Identify which cell holds the provided text, then report its [x, y] central coordinate. 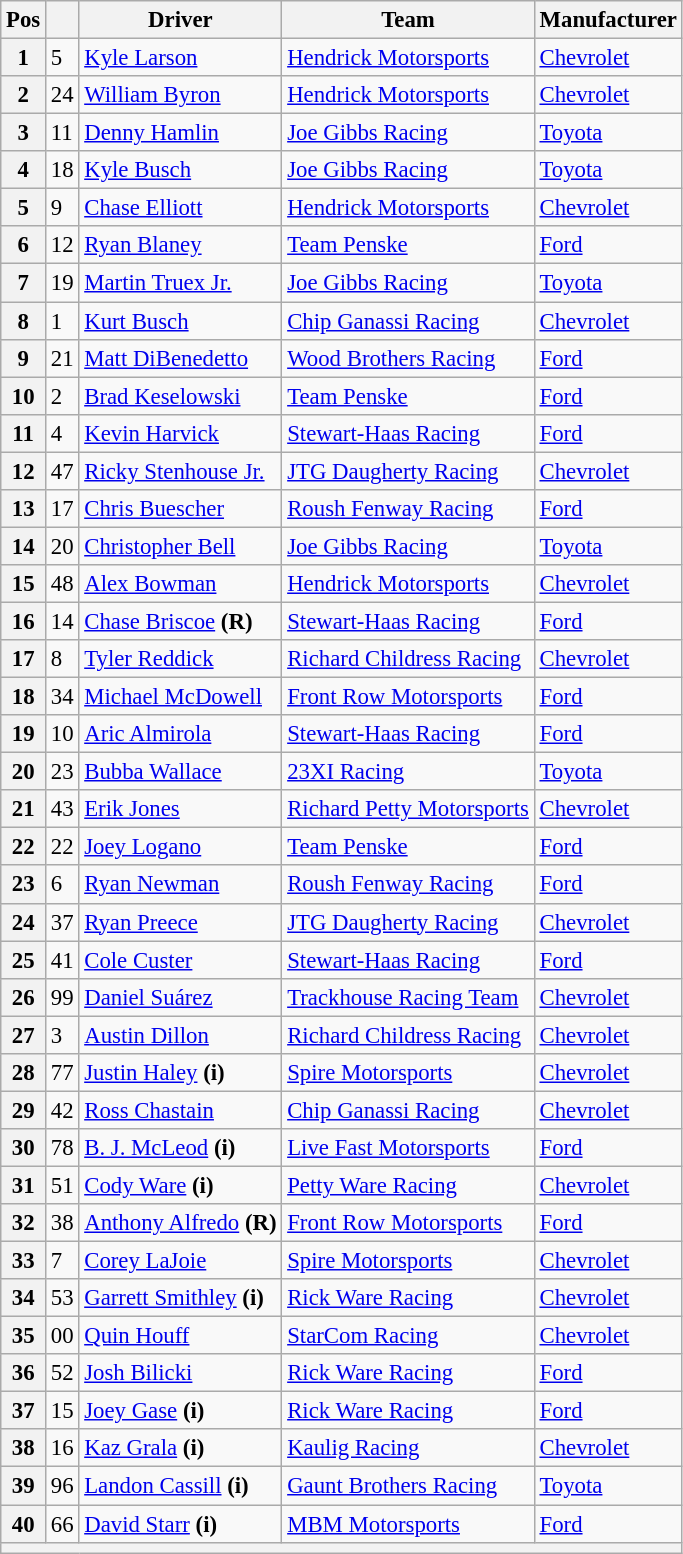
13 [24, 509]
33 [24, 1261]
Trackhouse Racing Team [408, 997]
96 [62, 1486]
31 [24, 1185]
Landon Cassill (i) [180, 1486]
53 [62, 1298]
52 [62, 1373]
Driver [180, 20]
Team [408, 20]
Kevin Harvick [180, 433]
Wood Brothers Racing [408, 358]
99 [62, 997]
Justin Haley (i) [180, 1073]
39 [24, 1486]
Michael McDowell [180, 697]
77 [62, 1073]
Tyler Reddick [180, 659]
51 [62, 1185]
Cole Custer [180, 960]
26 [24, 997]
78 [62, 1148]
Ricky Stenhouse Jr. [180, 471]
Quin Houff [180, 1336]
Matt DiBenedetto [180, 358]
Ross Chastain [180, 1110]
Ryan Preece [180, 922]
Live Fast Motorsports [408, 1148]
Austin Dillon [180, 1035]
Josh Bilicki [180, 1373]
Chris Buescher [180, 509]
Joey Logano [180, 847]
Chase Briscoe (R) [180, 621]
40 [24, 1524]
William Byron [180, 95]
35 [24, 1336]
29 [24, 1110]
28 [24, 1073]
Kaulig Racing [408, 1449]
MBM Motorsports [408, 1524]
Denny Hamlin [180, 133]
Petty Ware Racing [408, 1185]
30 [24, 1148]
Aric Almirola [180, 734]
Garrett Smithley (i) [180, 1298]
Bubba Wallace [180, 772]
Chase Elliott [180, 208]
Kyle Busch [180, 170]
Gaunt Brothers Racing [408, 1486]
00 [62, 1336]
Ryan Newman [180, 885]
66 [62, 1524]
25 [24, 960]
Kurt Busch [180, 321]
41 [62, 960]
48 [62, 584]
47 [62, 471]
42 [62, 1110]
Kaz Grala (i) [180, 1449]
B. J. McLeod (i) [180, 1148]
Christopher Bell [180, 546]
Martin Truex Jr. [180, 283]
Brad Keselowski [180, 396]
Anthony Alfredo (R) [180, 1223]
43 [62, 809]
Manufacturer [608, 20]
Richard Petty Motorsports [408, 809]
Corey LaJoie [180, 1261]
David Starr (i) [180, 1524]
23XI Racing [408, 772]
Joey Gase (i) [180, 1411]
36 [24, 1373]
Daniel Suárez [180, 997]
Cody Ware (i) [180, 1185]
27 [24, 1035]
Kyle Larson [180, 58]
Alex Bowman [180, 584]
StarCom Racing [408, 1336]
32 [24, 1223]
Erik Jones [180, 809]
Pos [24, 20]
Ryan Blaney [180, 245]
